Pinpoint the cell where the given text exists, returning its [x, y] midpoint coordinate. 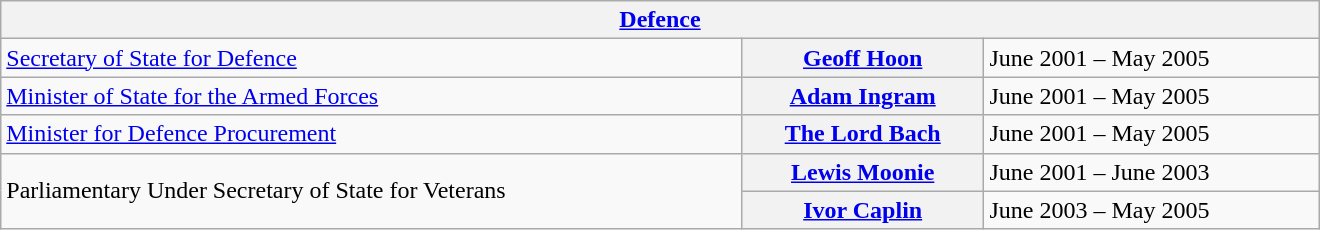
Secretary of State for Defence [372, 58]
Geoff Hoon [862, 58]
Minister for Defence Procurement [372, 134]
Parliamentary Under Secretary of State for Veterans [372, 191]
The Lord Bach [862, 134]
Adam Ingram [862, 96]
June 2001 – June 2003 [1152, 172]
Ivor Caplin [862, 210]
Lewis Moonie [862, 172]
Minister of State for the Armed Forces [372, 96]
June 2003 – May 2005 [1152, 210]
Defence [660, 20]
